Identify which cell holds the provided text, then report its (X, Y) central coordinate. 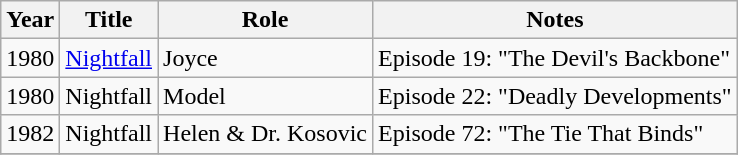
Notes (556, 20)
Joyce (266, 58)
Model (266, 96)
Role (266, 20)
Episode 22: "Deadly Developments" (556, 96)
1982 (30, 134)
Episode 19: "The Devil's Backbone" (556, 58)
Episode 72: "The Tie That Binds" (556, 134)
Title (109, 20)
Helen & Dr. Kosovic (266, 134)
Year (30, 20)
